Capture the cell that displays the provided text and extract its (X, Y) central coordinate. 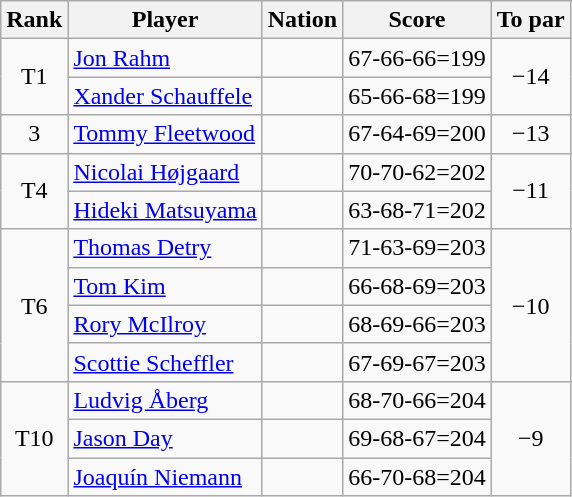
T6 (34, 305)
67-64-69=200 (418, 134)
Tommy Fleetwood (165, 134)
−9 (530, 438)
Player (165, 20)
Thomas Detry (165, 248)
Score (418, 20)
Nicolai Højgaard (165, 172)
66-68-69=203 (418, 286)
Tom Kim (165, 286)
Nation (302, 20)
Jason Day (165, 438)
−13 (530, 134)
70-70-62=202 (418, 172)
63-68-71=202 (418, 210)
Rory McIlroy (165, 324)
69-68-67=204 (418, 438)
71-63-69=203 (418, 248)
68-70-66=204 (418, 400)
T1 (34, 77)
−10 (530, 305)
Xander Schauffele (165, 96)
3 (34, 134)
65-66-68=199 (418, 96)
To par (530, 20)
68-69-66=203 (418, 324)
66-70-68=204 (418, 477)
T10 (34, 438)
67-69-67=203 (418, 362)
−14 (530, 77)
Hideki Matsuyama (165, 210)
−11 (530, 191)
Ludvig Åberg (165, 400)
Rank (34, 20)
Jon Rahm (165, 58)
T4 (34, 191)
Joaquín Niemann (165, 477)
67-66-66=199 (418, 58)
Scottie Scheffler (165, 362)
